Find where the given text appears and provide that cell's center as [x, y] coordinate. 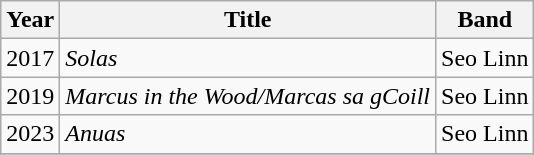
Band [485, 20]
2023 [30, 134]
Solas [248, 58]
2019 [30, 96]
Title [248, 20]
Year [30, 20]
Anuas [248, 134]
2017 [30, 58]
Marcus in the Wood/Marcas sa gCoill [248, 96]
